For the text-containing cell, return its midpoint in (X, Y) coordinate format. 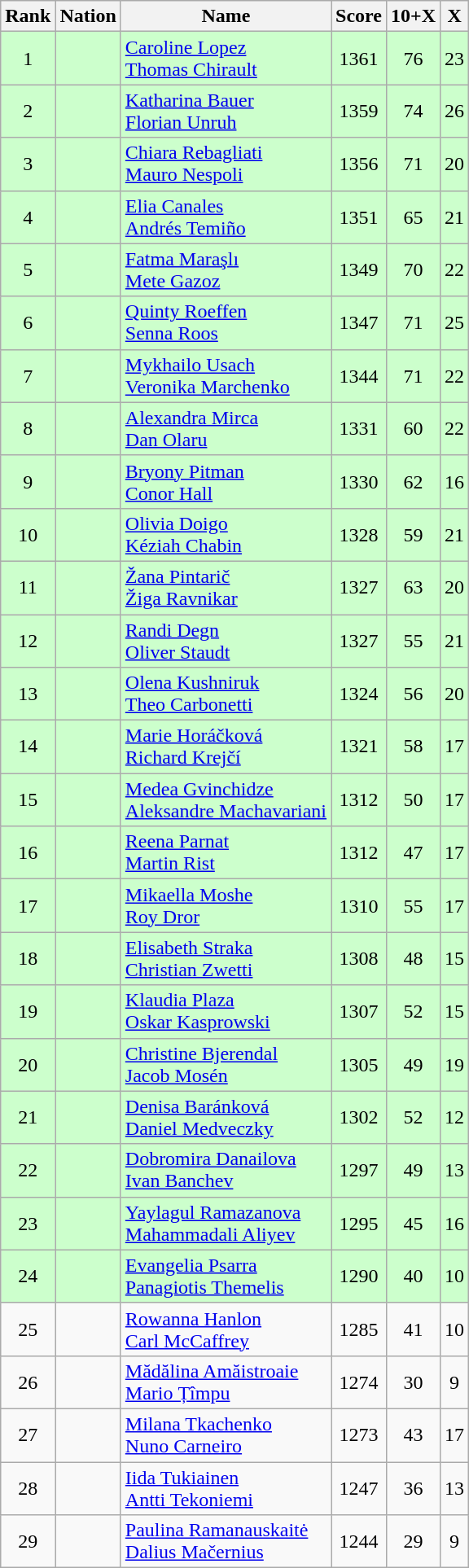
7 (28, 376)
X (454, 16)
1349 (359, 270)
Bryony PitmanConor Hall (226, 482)
45 (413, 1223)
1274 (359, 1382)
Mădălina AmăistroaieMario Țîmpu (226, 1382)
74 (413, 111)
1356 (359, 164)
1359 (359, 111)
Marie HoráčkováRichard Krejčí (226, 747)
3 (28, 164)
59 (413, 534)
1247 (359, 1488)
48 (413, 959)
Evangelia PsarraPanagiotis Themelis (226, 1277)
43 (413, 1434)
1361 (359, 59)
Olena KushnirukTheo Carbonetti (226, 694)
8 (28, 428)
Yaylagul RamazanovaMahammadali Aliyev (226, 1223)
Elisabeth StrakaChristian Zwetti (226, 959)
6 (28, 322)
47 (413, 853)
Olivia DoigoKéziah Chabin (226, 534)
36 (413, 1488)
Christine BjerendalJacob Mosén (226, 1065)
62 (413, 482)
Rowanna HanlonCarl McCaffrey (226, 1329)
11 (28, 588)
2 (28, 111)
1331 (359, 428)
41 (413, 1329)
1308 (359, 959)
Quinty RoeffenSenna Roos (226, 322)
58 (413, 747)
Name (226, 16)
5 (28, 270)
1244 (359, 1542)
56 (413, 694)
1351 (359, 217)
30 (413, 1382)
1347 (359, 322)
Iida TukiainenAntti Tekoniemi (226, 1488)
Chiara RebagliatiMauro Nespoli (226, 164)
Denisa BaránkováDaniel Medveczky (226, 1117)
1310 (359, 905)
Alexandra MircaDan Olaru (226, 428)
Medea GvinchidzeAleksandre Machavariani (226, 799)
Reena ParnatMartin Rist (226, 853)
1273 (359, 1434)
1302 (359, 1117)
Score (359, 16)
65 (413, 217)
24 (28, 1277)
1321 (359, 747)
1290 (359, 1277)
Klaudia PlazaOskar Kasprowski (226, 1011)
Rank (28, 16)
14 (28, 747)
1 (28, 59)
63 (413, 588)
4 (28, 217)
76 (413, 59)
Milana TkachenkoNuno Carneiro (226, 1434)
Mikaella MosheRoy Dror (226, 905)
Elia CanalesAndrés Temiño (226, 217)
Randi DegnOliver Staudt (226, 640)
Dobromira DanailovaIvan Banchev (226, 1171)
70 (413, 270)
10+X (413, 16)
28 (28, 1488)
60 (413, 428)
Nation (88, 16)
Paulina RamanauskaitėDalius Mačernius (226, 1542)
1324 (359, 694)
Katharina BauerFlorian Unruh (226, 111)
1297 (359, 1171)
1328 (359, 534)
1344 (359, 376)
1330 (359, 482)
1307 (359, 1011)
Mykhailo UsachVeronika Marchenko (226, 376)
1305 (359, 1065)
1295 (359, 1223)
40 (413, 1277)
50 (413, 799)
18 (28, 959)
Caroline LopezThomas Chirault (226, 59)
1285 (359, 1329)
Žana PintaričŽiga Ravnikar (226, 588)
27 (28, 1434)
Fatma MaraşlıMete Gazoz (226, 270)
